From the cell containing the given text, extract its center point as [x, y] coordinate. 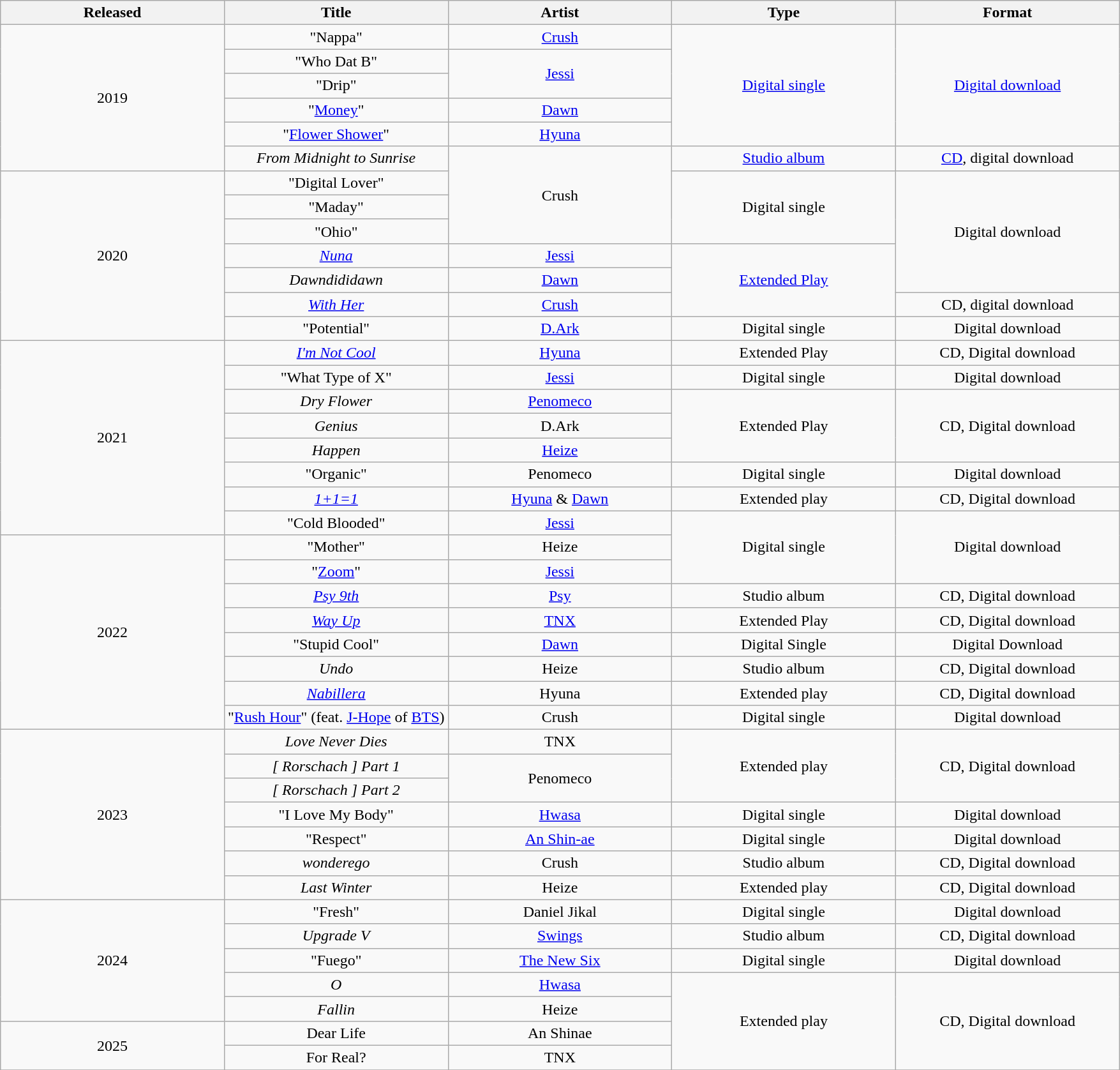
Format [1007, 13]
Happen [336, 450]
"Respect" [336, 839]
Released [112, 13]
From Midnight to Sunrise [336, 158]
An Shin-ae [560, 839]
Swings [560, 936]
Dawndididawn [336, 280]
wonderego [336, 863]
Nuna [336, 255]
An Shinae [560, 1033]
"Fresh" [336, 912]
"Nappa" [336, 37]
2024 [112, 960]
"Flower Shower" [336, 134]
Psy 9th [336, 596]
Artist [560, 13]
For Real? [336, 1057]
Dear Life [336, 1033]
"Drip" [336, 86]
Digital Download [1007, 644]
"Rush Hour" (feat. J-Hope of BTS) [336, 718]
2019 [112, 98]
The New Six [560, 960]
Love Never Dies [336, 742]
2020 [112, 255]
Way Up [336, 620]
"Mother" [336, 547]
"Ohio" [336, 231]
Type [784, 13]
Nabillera [336, 693]
Hyuna & Dawn [560, 499]
"Fuego" [336, 960]
"Who Dat B" [336, 61]
Title [336, 13]
Psy [560, 596]
"Stupid Cool" [336, 644]
"Organic" [336, 474]
Fallin [336, 1009]
Genius [336, 426]
"Maday" [336, 207]
Daniel Jikal [560, 912]
[ Rorschach ] Part 2 [336, 790]
With Her [336, 305]
"Zoom" [336, 571]
2021 [112, 438]
"What Type of X" [336, 377]
1+1=1 [336, 499]
Upgrade V [336, 936]
Undo [336, 668]
Digital Single [784, 644]
"Digital Lover" [336, 183]
Dry Flower [336, 402]
2025 [112, 1045]
Last Winter [336, 887]
O [336, 984]
2022 [112, 632]
2023 [112, 815]
"Potential" [336, 329]
"Money" [336, 110]
[ Rorschach ] Part 1 [336, 766]
I'm Not Cool [336, 353]
"Cold Blooded" [336, 523]
"I Love My Body" [336, 815]
